Search for the cell housing the specified text and yield its (x, y) center coordinate. 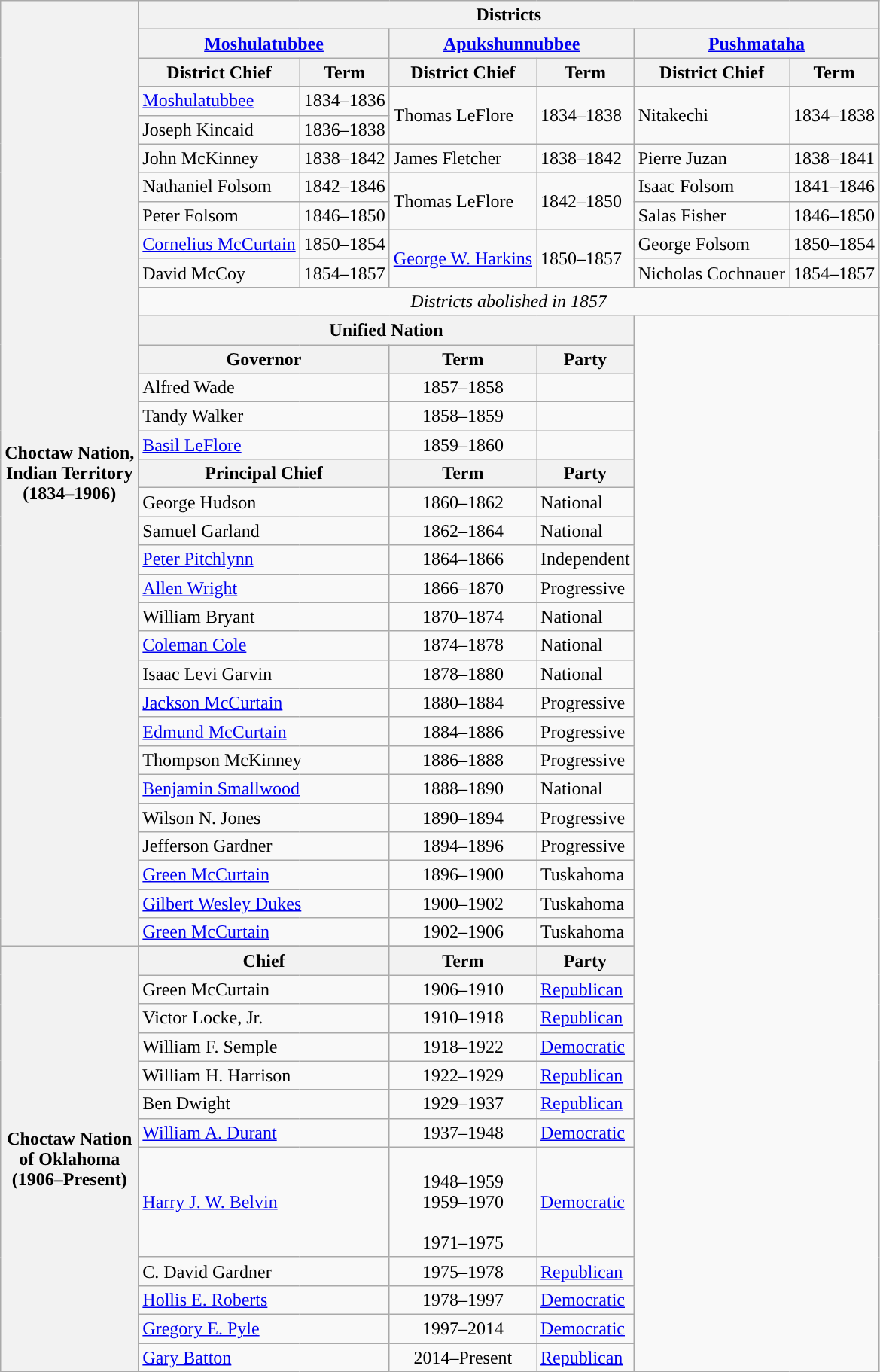
1894–1896 (462, 846)
1910–1918 (462, 1018)
Choctaw Nationof Oklahoma(1906–Present) (69, 1160)
1937–1948 (462, 1133)
1902–1906 (462, 932)
1859–1860 (462, 445)
Thompson McKinney (263, 760)
Gilbert Wesley Dukes (263, 904)
1834–1836 (345, 101)
1997–2014 (462, 1328)
1836–1838 (345, 130)
1858–1859 (462, 416)
1870–1874 (462, 617)
Governor (263, 359)
1857–1858 (462, 388)
Wilson N. Jones (263, 817)
George Folsom (711, 244)
Jackson McCurtain (263, 703)
Isaac Levi Garvin (263, 674)
Allen Wright (263, 588)
1922–1929 (462, 1075)
Chief (263, 961)
William H. Harrison (263, 1075)
1900–1902 (462, 904)
Hollis E. Roberts (263, 1300)
1842–1846 (345, 187)
Coleman Cole (263, 645)
Ben Dwight (263, 1104)
1978–1997 (462, 1300)
Districts abolished in 1857 (509, 301)
1890–1894 (462, 817)
Basil LeFlore (263, 445)
1886–1888 (462, 760)
Cornelius McCurtain (219, 244)
Isaac Folsom (711, 187)
William Bryant (263, 617)
James Fletcher (462, 158)
1874–1878 (462, 645)
Apukshunnubbee (512, 44)
George W. Harkins (462, 258)
John McKinney (219, 158)
Salas Fisher (711, 215)
Unified Nation (386, 330)
1838–1841 (834, 158)
1918–1922 (462, 1047)
1850–1857 (586, 258)
1866–1870 (462, 588)
Alfred Wade (263, 388)
Edmund McCurtain (263, 731)
David McCoy (219, 273)
1860–1862 (462, 502)
Districts (509, 15)
C. David Gardner (263, 1271)
Independent (586, 559)
Peter Pitchlynn (263, 559)
Nitakechi (711, 115)
Peter Folsom (219, 215)
1906–1910 (462, 989)
William F. Semple (263, 1047)
2014–Present (462, 1358)
1929–1937 (462, 1104)
George Hudson (263, 502)
1880–1884 (462, 703)
Samuel Garland (263, 531)
1878–1880 (462, 674)
Tandy Walker (263, 416)
Gary Batton (263, 1358)
Principal Chief (263, 474)
Harry J. W. Belvin (263, 1202)
Joseph Kincaid (219, 130)
Nathaniel Folsom (219, 187)
1884–1886 (462, 731)
1841–1846 (834, 187)
1948–19591959–19701971–1975 (462, 1202)
Pushmataha (756, 44)
1975–1978 (462, 1271)
1896–1900 (462, 875)
Victor Locke, Jr. (263, 1018)
Jefferson Gardner (263, 846)
William A. Durant (263, 1133)
Benjamin Smallwood (263, 788)
1862–1864 (462, 531)
Gregory E. Pyle (263, 1328)
1888–1890 (462, 788)
1842–1850 (586, 201)
Choctaw Nation,Indian Territory(1834–1906) (69, 474)
Pierre Juzan (711, 158)
Nicholas Cochnauer (711, 273)
1864–1866 (462, 559)
